Detect which cell encompasses the target text, then output its [x, y] center coordinate. 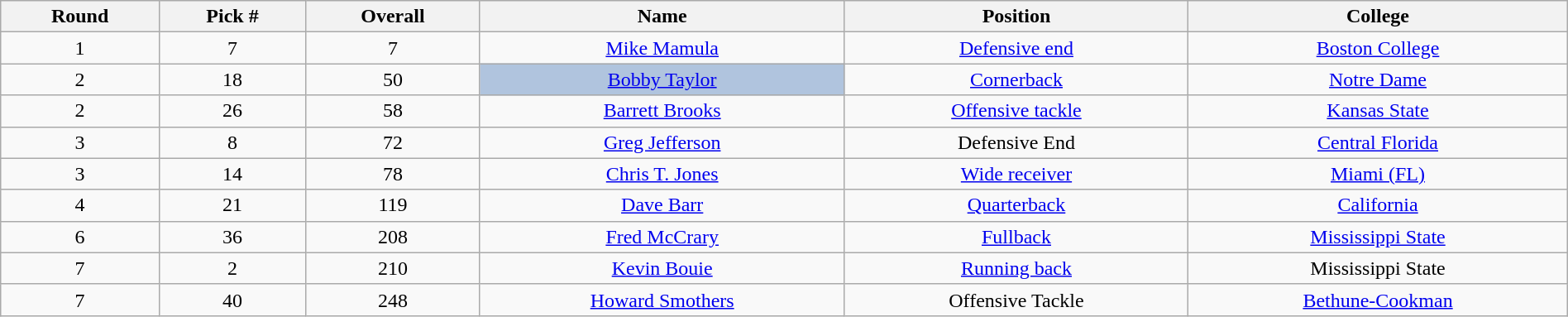
119 [394, 205]
Cornerback [1016, 79]
Chris T. Jones [662, 174]
40 [232, 300]
Overall [394, 17]
California [1378, 205]
Round [80, 17]
Mike Mamula [662, 48]
Kevin Bouie [662, 268]
210 [394, 268]
Fred McCrary [662, 237]
50 [394, 79]
Miami (FL) [1378, 174]
Howard Smothers [662, 300]
18 [232, 79]
Defensive End [1016, 142]
Barrett Brooks [662, 111]
College [1378, 17]
72 [394, 142]
Greg Jefferson [662, 142]
8 [232, 142]
14 [232, 174]
26 [232, 111]
Dave Barr [662, 205]
Pick # [232, 17]
Name [662, 17]
4 [80, 205]
Notre Dame [1378, 79]
36 [232, 237]
208 [394, 237]
Running back [1016, 268]
Offensive tackle [1016, 111]
248 [394, 300]
1 [80, 48]
6 [80, 237]
58 [394, 111]
Position [1016, 17]
21 [232, 205]
Offensive Tackle [1016, 300]
Bethune-Cookman [1378, 300]
Bobby Taylor [662, 79]
Kansas State [1378, 111]
Boston College [1378, 48]
Wide receiver [1016, 174]
Quarterback [1016, 205]
Fullback [1016, 237]
Central Florida [1378, 142]
78 [394, 174]
Defensive end [1016, 48]
